From the cell containing the given text, extract its center point as (X, Y) coordinate. 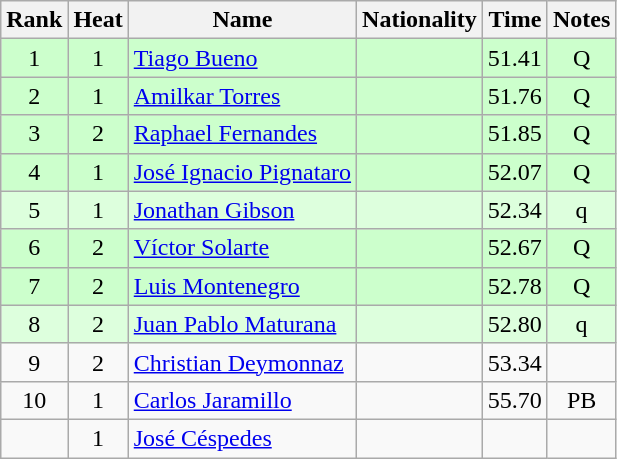
Notes (581, 20)
Nationality (420, 20)
4 (34, 172)
Time (514, 20)
Rank (34, 20)
9 (34, 362)
8 (34, 324)
51.76 (514, 96)
53.34 (514, 362)
52.07 (514, 172)
52.34 (514, 210)
10 (34, 400)
55.70 (514, 400)
52.80 (514, 324)
José Ignacio Pignataro (242, 172)
Luis Montenegro (242, 286)
José Céspedes (242, 438)
Jonathan Gibson (242, 210)
Víctor Solarte (242, 248)
Juan Pablo Maturana (242, 324)
52.78 (514, 286)
Heat (98, 20)
Amilkar Torres (242, 96)
3 (34, 134)
Carlos Jaramillo (242, 400)
PB (581, 400)
Name (242, 20)
6 (34, 248)
Tiago Bueno (242, 58)
Raphael Fernandes (242, 134)
Christian Deymonnaz (242, 362)
5 (34, 210)
51.41 (514, 58)
51.85 (514, 134)
52.67 (514, 248)
7 (34, 286)
